Pinpoint the cell where the given text exists, returning its [X, Y] midpoint coordinate. 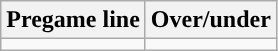
Pregame line [74, 20]
Over/under [210, 20]
